Determine the [X, Y] coordinate at the center of the cell enclosing the given text.  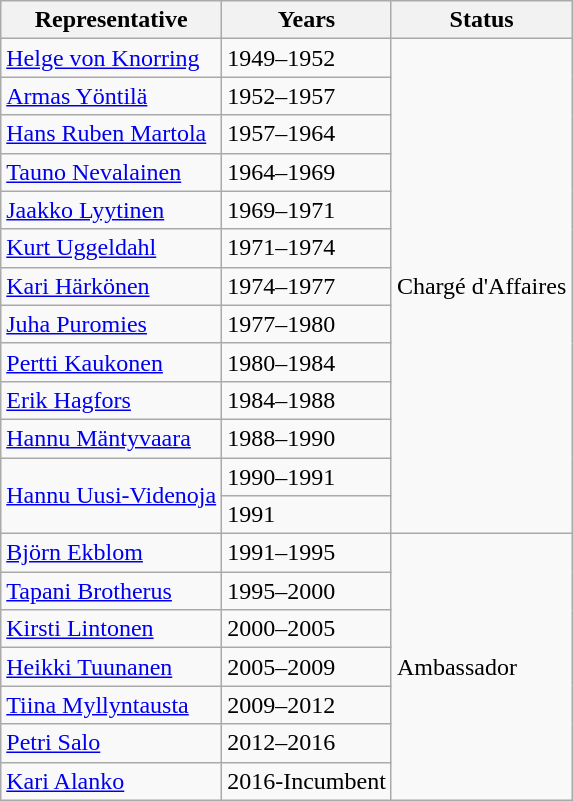
Pertti Kaukonen [112, 362]
Kari Alanko [112, 781]
Jaakko Lyytinen [112, 210]
Petri Salo [112, 743]
Kirsti Lintonen [112, 629]
1980–1984 [307, 362]
1969–1971 [307, 210]
1991 [307, 515]
1964–1969 [307, 172]
Tauno Nevalainen [112, 172]
1949–1952 [307, 58]
2005–2009 [307, 667]
Kari Härkönen [112, 286]
Hans Ruben Martola [112, 134]
1984–1988 [307, 400]
1971–1974 [307, 248]
Armas Yöntilä [112, 96]
Tiina Myllyntausta [112, 705]
1988–1990 [307, 438]
Hannu Mäntyvaara [112, 438]
Status [481, 20]
Björn Ekblom [112, 553]
Chargé d'Affaires [481, 286]
1977–1980 [307, 324]
1990–1991 [307, 477]
Kurt Uggeldahl [112, 248]
1957–1964 [307, 134]
1991–1995 [307, 553]
1974–1977 [307, 286]
Erik Hagfors [112, 400]
1952–1957 [307, 96]
Tapani Brotherus [112, 591]
Ambassador [481, 667]
Years [307, 20]
Heikki Tuunanen [112, 667]
Juha Puromies [112, 324]
2000–2005 [307, 629]
Representative [112, 20]
Helge von Knorring [112, 58]
2016-Incumbent [307, 781]
1995–2000 [307, 591]
2009–2012 [307, 705]
2012–2016 [307, 743]
Hannu Uusi-Videnoja [112, 496]
